Pinpoint the cell where the given text exists, returning its (x, y) midpoint coordinate. 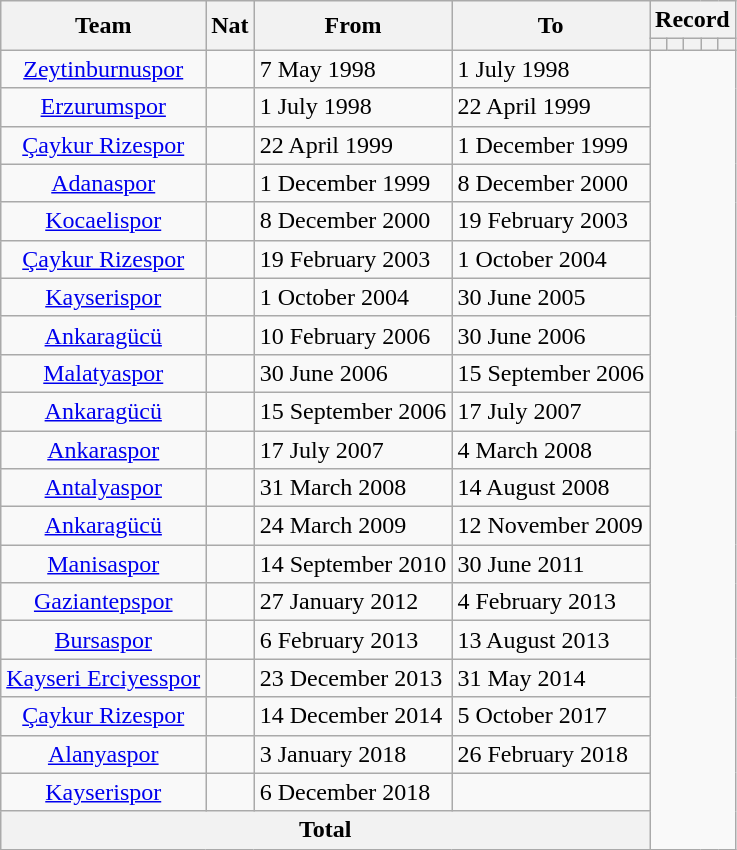
Team (104, 26)
Zeytinburnuspor (104, 69)
Total (326, 830)
30 June 2005 (551, 297)
31 March 2008 (353, 488)
To (551, 26)
3 January 2018 (353, 754)
Record (693, 20)
Alanyaspor (104, 754)
5 October 2017 (551, 716)
27 January 2012 (353, 602)
Manisaspor (104, 564)
12 November 2009 (551, 526)
Bursaspor (104, 640)
26 February 2018 (551, 754)
From (353, 26)
Kocaelispor (104, 221)
Malatyaspor (104, 373)
31 May 2014 (551, 678)
4 February 2013 (551, 602)
14 August 2008 (551, 488)
Antalyaspor (104, 488)
7 May 1998 (353, 69)
14 September 2010 (353, 564)
Adanaspor (104, 183)
4 March 2008 (551, 449)
23 December 2013 (353, 678)
6 February 2013 (353, 640)
14 December 2014 (353, 716)
Erzurumspor (104, 107)
Ankaraspor (104, 449)
Nat (230, 26)
6 December 2018 (353, 792)
Kayseri Erciyesspor (104, 678)
10 February 2006 (353, 335)
30 June 2011 (551, 564)
24 March 2009 (353, 526)
13 August 2013 (551, 640)
Gaziantepspor (104, 602)
